Determine the (x, y) coordinate at the center of the cell enclosing the given text.  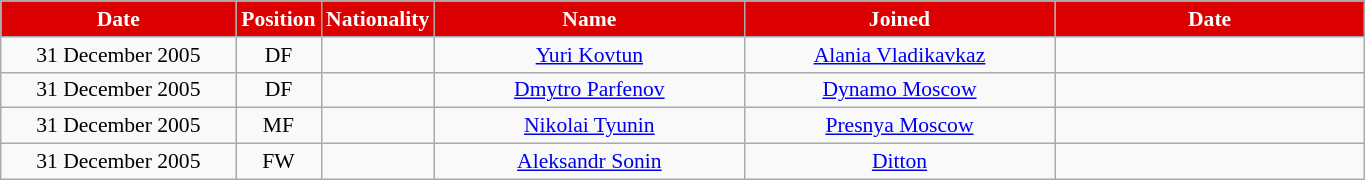
Presnya Moscow (899, 126)
Nationality (378, 19)
Alania Vladikavkaz (899, 55)
Dynamo Moscow (899, 90)
Yuri Kovtun (589, 55)
Name (589, 19)
Aleksandr Sonin (589, 162)
Nikolai Tyunin (589, 126)
Position (278, 19)
MF (278, 126)
Joined (899, 19)
Ditton (899, 162)
FW (278, 162)
Dmytro Parfenov (589, 90)
